For the text-containing cell, return its midpoint in (x, y) coordinate format. 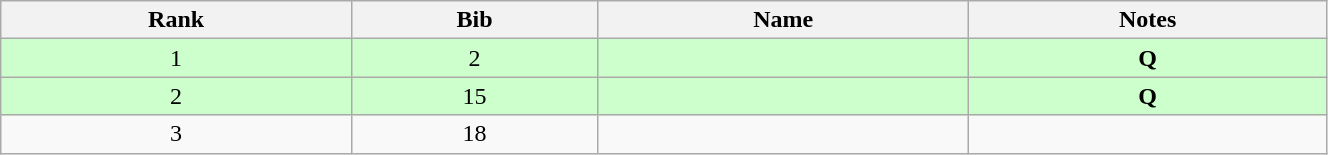
Name (784, 20)
Notes (1148, 20)
Rank (176, 20)
3 (176, 134)
1 (176, 58)
18 (474, 134)
Bib (474, 20)
15 (474, 96)
